Output the [x, y] coordinate of the center of the cell containing the given text.  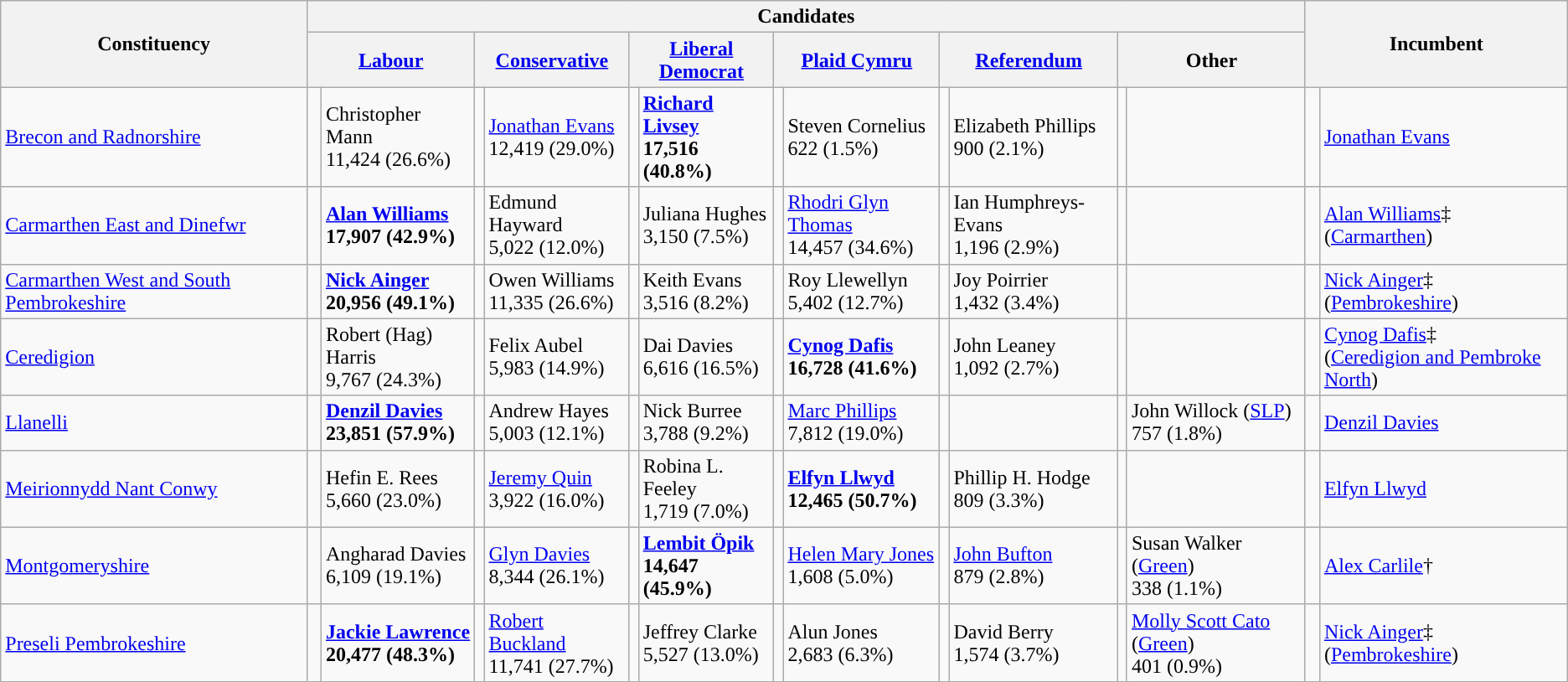
Nick Burree3,788 (9.2%) [706, 422]
Dai Davies6,616 (16.5%) [706, 357]
John Bufton879 (2.8%) [1034, 566]
Richard Livsey17,516 (40.8%) [706, 137]
Keith Evans3,516 (8.2%) [706, 292]
Marc Phillips7,812 (19.0%) [861, 422]
Alex Carlile† [1443, 566]
Liberal Democrat [702, 60]
Jeremy Quin3,922 (16.0%) [556, 488]
Jonathan Evans [1443, 137]
Preseli Pembrokeshire [154, 643]
Nick Ainger20,956 (49.1%) [397, 292]
Helen Mary Jones1,608 (5.0%) [861, 566]
Glyn Davies8,344 (26.1%) [556, 566]
Jeffrey Clarke5,527 (13.0%) [706, 643]
Robert Buckland11,741 (27.7%) [556, 643]
Alan Williams17,907 (42.9%) [397, 225]
Roy Llewellyn5,402 (12.7%) [861, 292]
Hefin E. Rees5,660 (23.0%) [397, 488]
John Willock (SLP)757 (1.8%) [1216, 422]
Juliana Hughes3,150 (7.5%) [706, 225]
Christopher Mann11,424 (26.6%) [397, 137]
Angharad Davies6,109 (19.1%) [397, 566]
Felix Aubel5,983 (14.9%) [556, 357]
Meirionnydd Nant Conwy [154, 488]
Edmund Hayward5,022 (12.0%) [556, 225]
Elfyn Llwyd [1443, 488]
Carmarthen East and Dinefwr [154, 225]
Incumbent [1436, 44]
Labour [390, 60]
Owen Williams11,335 (26.6%) [556, 292]
Carmarthen West and South Pembrokeshire [154, 292]
Lembit Öpik14,647 (45.9%) [706, 566]
Steven Cornelius622 (1.5%) [861, 137]
Jonathan Evans12,419 (29.0%) [556, 137]
John Leaney1,092 (2.7%) [1034, 357]
Elfyn Llwyd12,465 (50.7%) [861, 488]
Cynog Dafis16,728 (41.6%) [861, 357]
Constituency [154, 44]
Cynog Dafis‡(Ceredigion and Pembroke North) [1443, 357]
Alun Jones2,683 (6.3%) [861, 643]
Robina L. Feeley1,719 (7.0%) [706, 488]
Joy Poirrier1,432 (3.4%) [1034, 292]
Alan Williams‡(Carmarthen) [1443, 225]
Brecon and Radnorshire [154, 137]
Candidates [806, 17]
Robert (Hag) Harris9,767 (24.3%) [397, 357]
Denzil Davies23,851 (57.9%) [397, 422]
David Berry1,574 (3.7%) [1034, 643]
Referendum [1029, 60]
Denzil Davies [1443, 422]
Plaid Cymru [857, 60]
Jackie Lawrence20,477 (48.3%) [397, 643]
Phillip H. Hodge809 (3.3%) [1034, 488]
Other [1211, 60]
Molly Scott Cato (Green)401 (0.9%) [1216, 643]
Susan Walker (Green)338 (1.1%) [1216, 566]
Montgomeryshire [154, 566]
Conservative [552, 60]
Andrew Hayes5,003 (12.1%) [556, 422]
Elizabeth Phillips900 (2.1%) [1034, 137]
Llanelli [154, 422]
Ceredigion [154, 357]
Rhodri Glyn Thomas14,457 (34.6%) [861, 225]
Ian Humphreys-Evans1,196 (2.9%) [1034, 225]
